Output the [x, y] coordinate of the center of the cell containing the given text.  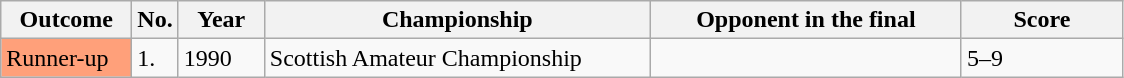
Outcome [66, 20]
Scottish Amateur Championship [457, 58]
Championship [457, 20]
Score [1042, 20]
1990 [221, 58]
Runner-up [66, 58]
No. [155, 20]
1. [155, 58]
Year [221, 20]
Opponent in the final [806, 20]
5–9 [1042, 58]
